For the text-containing cell, return its midpoint in [x, y] coordinate format. 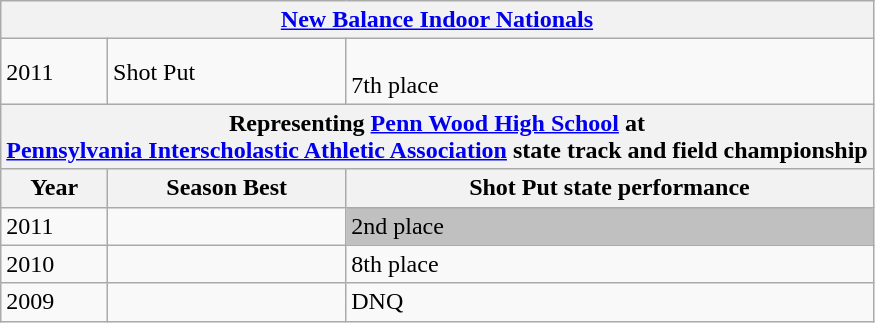
Shot Put state performance [610, 188]
Season Best [227, 188]
2009 [54, 302]
7th place [610, 72]
New Balance Indoor Nationals [437, 20]
8th place [610, 264]
2nd place [610, 226]
Representing Penn Wood High School atPennsylvania Interscholastic Athletic Association state track and field championship [437, 136]
Year [54, 188]
DNQ [610, 302]
2010 [54, 264]
Shot Put [227, 72]
